Return (X, Y) of the center of cell containing provided text 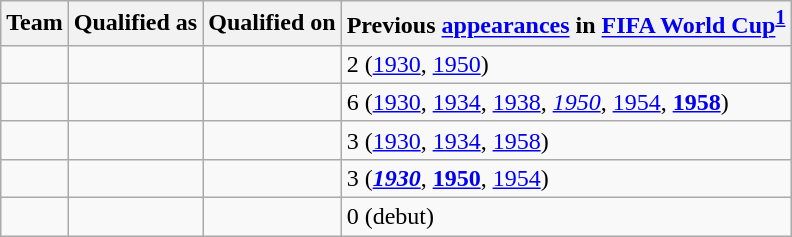
Previous appearances in FIFA World Cup1 (566, 24)
0 (debut) (566, 217)
6 (1930, 1934, 1938, 1950, 1954, 1958) (566, 102)
Qualified as (135, 24)
3 (1930, 1950, 1954) (566, 178)
3 (1930, 1934, 1958) (566, 140)
2 (1930, 1950) (566, 64)
Team (35, 24)
Qualified on (272, 24)
